Identify which cell holds the provided text, then report its [X, Y] central coordinate. 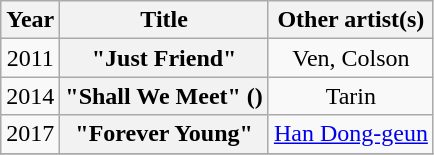
"Shall We Meet" () [164, 96]
"Just Friend" [164, 58]
Han Dong-geun [350, 134]
Other artist(s) [350, 20]
Tarin [350, 96]
Title [164, 20]
Year [30, 20]
"Forever Young" [164, 134]
2014 [30, 96]
2017 [30, 134]
Ven, Colson [350, 58]
2011 [30, 58]
